Return the [x, y] coordinate for the center point of the cell that contains the specified text.  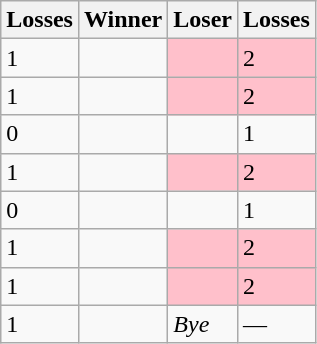
— [277, 324]
Bye [203, 324]
Winner [122, 20]
Loser [203, 20]
